Find where the given text appears and provide that cell's center as [x, y] coordinate. 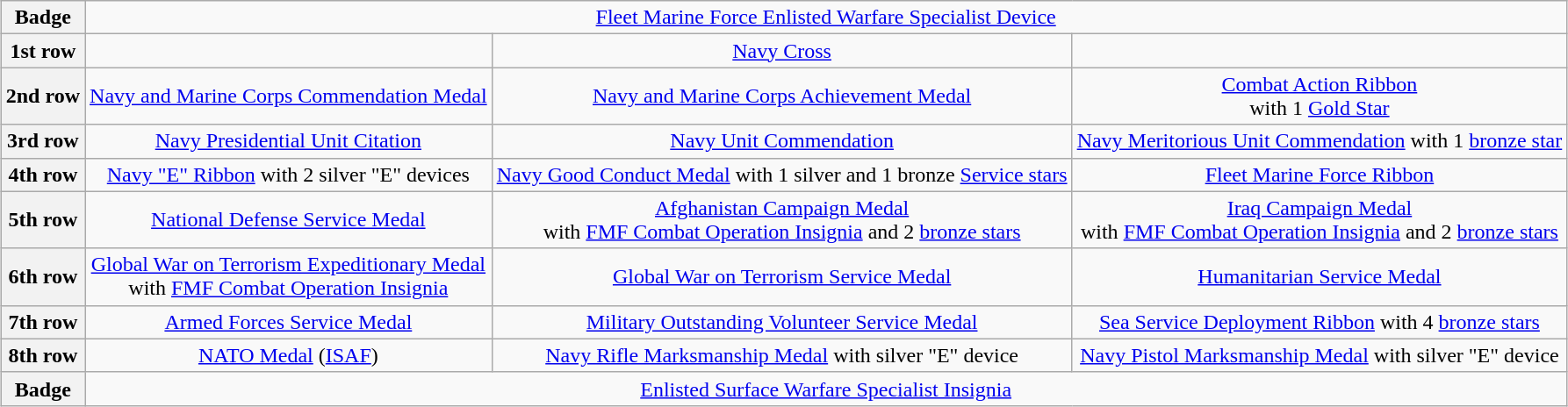
Navy Good Conduct Medal with 1 silver and 1 bronze Service stars [781, 175]
4th row [42, 175]
Fleet Marine Force Enlisted Warfare Specialist Device [826, 18]
Navy "E" Ribbon with 2 silver "E" devices [289, 175]
Afghanistan Campaign Medal with FMF Combat Operation Insignia and 2 bronze stars [781, 219]
Navy Meritorious Unit Commendation with 1 bronze star [1320, 141]
Navy Rifle Marksmanship Medal with silver "E" device [781, 355]
3rd row [42, 141]
8th row [42, 355]
Global War on Terrorism Expeditionary Medal with FMF Combat Operation Insignia [289, 277]
Armed Forces Service Medal [289, 322]
Navy and Marine Corps Commendation Medal [289, 96]
Sea Service Deployment Ribbon with 4 bronze stars [1320, 322]
2nd row [42, 96]
7th row [42, 322]
Navy Cross [781, 51]
1st row [42, 51]
6th row [42, 277]
NATO Medal (ISAF) [289, 355]
Navy Presidential Unit Citation [289, 141]
Military Outstanding Volunteer Service Medal [781, 322]
National Defense Service Medal [289, 219]
Navy Pistol Marksmanship Medal with silver "E" device [1320, 355]
Navy and Marine Corps Achievement Medal [781, 96]
Enlisted Surface Warfare Specialist Insignia [826, 389]
Global War on Terrorism Service Medal [781, 277]
Iraq Campaign Medal with FMF Combat Operation Insignia and 2 bronze stars [1320, 219]
5th row [42, 219]
Combat Action Ribbon with 1 Gold Star [1320, 96]
Fleet Marine Force Ribbon [1320, 175]
Navy Unit Commendation [781, 141]
Humanitarian Service Medal [1320, 277]
